Scan for the cell matching the given text and deliver its (x, y) coordinate at center. 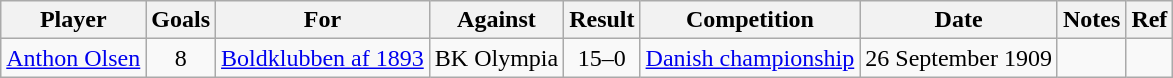
For (323, 20)
Boldklubben af 1893 (323, 58)
Ref (1150, 20)
Date (959, 20)
8 (181, 58)
Goals (181, 20)
Notes (1091, 20)
BK Olympia (496, 58)
Player (74, 20)
Result (602, 20)
Competition (750, 20)
Danish championship (750, 58)
Against (496, 20)
15–0 (602, 58)
26 September 1909 (959, 58)
Anthon Olsen (74, 58)
